Capture the cell that displays the provided text and extract its [x, y] central coordinate. 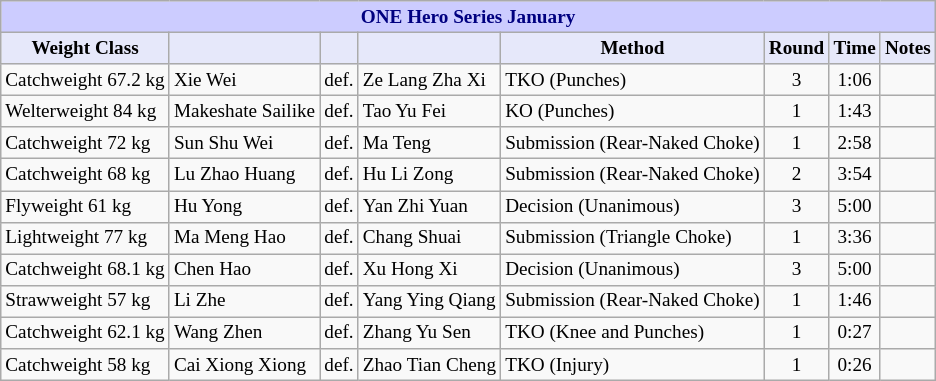
Flyweight 61 kg [86, 206]
Welterweight 84 kg [86, 111]
Strawweight 57 kg [86, 301]
1:43 [854, 111]
3:36 [854, 238]
Chen Hao [244, 270]
Ma Teng [429, 143]
TKO (Knee and Punches) [633, 333]
0:27 [854, 333]
Method [633, 48]
1:46 [854, 301]
Catchweight 72 kg [86, 143]
1:06 [854, 80]
Catchweight 68 kg [86, 175]
0:26 [854, 365]
Zhang Yu Sen [429, 333]
2 [796, 175]
Chang Shuai [429, 238]
Zhao Tian Cheng [429, 365]
Weight Class [86, 48]
Wang Zhen [244, 333]
Catchweight 67.2 kg [86, 80]
Xu Hong Xi [429, 270]
Yang Ying Qiang [429, 301]
Round [796, 48]
Time [854, 48]
2:58 [854, 143]
Cai Xiong Xiong [244, 365]
Submission (Triangle Choke) [633, 238]
KO (Punches) [633, 111]
Ze Lang Zha Xi [429, 80]
Yan Zhi Yuan [429, 206]
TKO (Injury) [633, 365]
Notes [908, 48]
Hu Yong [244, 206]
Hu Li Zong [429, 175]
Lu Zhao Huang [244, 175]
Makeshate Sailike [244, 111]
ONE Hero Series January [468, 17]
Tao Yu Fei [429, 111]
Lightweight 77 kg [86, 238]
3:54 [854, 175]
Catchweight 62.1 kg [86, 333]
Ma Meng Hao [244, 238]
Xie Wei [244, 80]
Li Zhe [244, 301]
Catchweight 68.1 kg [86, 270]
TKO (Punches) [633, 80]
Sun Shu Wei [244, 143]
Catchweight 58 kg [86, 365]
